Identify which cell holds the provided text, then report its (x, y) central coordinate. 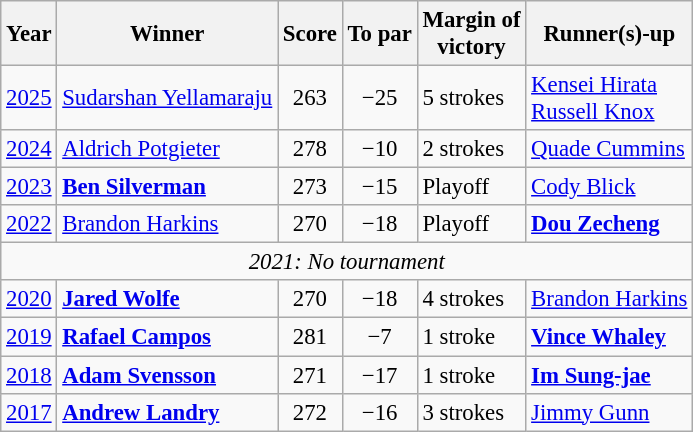
Year (29, 34)
2024 (29, 149)
Andrew Landry (168, 412)
2021: No tournament (347, 262)
273 (310, 187)
263 (310, 98)
281 (310, 337)
2023 (29, 187)
2020 (29, 299)
−25 (380, 98)
Runner(s)-up (610, 34)
−7 (380, 337)
Winner (168, 34)
Score (310, 34)
Adam Svensson (168, 375)
3 strokes (472, 412)
Im Sung-jae (610, 375)
271 (310, 375)
−17 (380, 375)
2017 (29, 412)
Cody Blick (610, 187)
2019 (29, 337)
Kensei Hirata Russell Knox (610, 98)
Rafael Campos (168, 337)
Jared Wolfe (168, 299)
Dou Zecheng (610, 224)
4 strokes (472, 299)
2022 (29, 224)
Sudarshan Yellamaraju (168, 98)
2018 (29, 375)
−10 (380, 149)
Vince Whaley (610, 337)
2025 (29, 98)
Quade Cummins (610, 149)
278 (310, 149)
5 strokes (472, 98)
−16 (380, 412)
2 strokes (472, 149)
Margin ofvictory (472, 34)
−15 (380, 187)
Jimmy Gunn (610, 412)
Aldrich Potgieter (168, 149)
To par (380, 34)
272 (310, 412)
Ben Silverman (168, 187)
